Detect which cell encompasses the target text, then output its [X, Y] center coordinate. 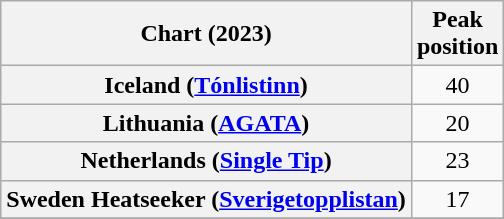
Lithuania (AGATA) [206, 123]
Netherlands (Single Tip) [206, 161]
Peakposition [457, 34]
Iceland (Tónlistinn) [206, 85]
Chart (2023) [206, 34]
23 [457, 161]
Sweden Heatseeker (Sverigetopplistan) [206, 199]
17 [457, 199]
20 [457, 123]
40 [457, 85]
